Locate the cell with the specified text and output its (X, Y) center coordinate. 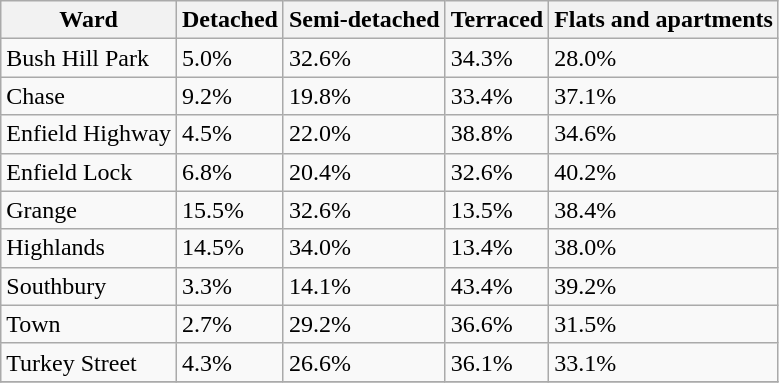
Highlands (89, 248)
Chase (89, 96)
Detached (230, 20)
19.8% (364, 96)
Terraced (496, 20)
Turkey Street (89, 362)
4.3% (230, 362)
Semi-detached (364, 20)
36.6% (496, 324)
22.0% (364, 134)
9.2% (230, 96)
36.1% (496, 362)
Enfield Highway (89, 134)
Enfield Lock (89, 172)
34.6% (664, 134)
2.7% (230, 324)
37.1% (664, 96)
15.5% (230, 210)
Southbury (89, 286)
28.0% (664, 58)
Town (89, 324)
13.5% (496, 210)
Flats and apartments (664, 20)
13.4% (496, 248)
43.4% (496, 286)
14.1% (364, 286)
6.8% (230, 172)
33.4% (496, 96)
20.4% (364, 172)
38.0% (664, 248)
29.2% (364, 324)
5.0% (230, 58)
34.0% (364, 248)
Bush Hill Park (89, 58)
3.3% (230, 286)
34.3% (496, 58)
38.4% (664, 210)
Grange (89, 210)
38.8% (496, 134)
31.5% (664, 324)
14.5% (230, 248)
40.2% (664, 172)
39.2% (664, 286)
Ward (89, 20)
33.1% (664, 362)
4.5% (230, 134)
26.6% (364, 362)
